From the cell containing the given text, extract its center point as (x, y) coordinate. 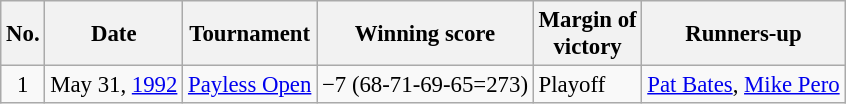
Winning score (426, 34)
Playoff (588, 85)
No. (23, 34)
Pat Bates, Mike Pero (744, 85)
Margin ofvictory (588, 34)
Date (114, 34)
−7 (68-71-69-65=273) (426, 85)
Payless Open (250, 85)
Tournament (250, 34)
1 (23, 85)
Runners-up (744, 34)
May 31, 1992 (114, 85)
